Return (X, Y) of the center of cell containing provided text 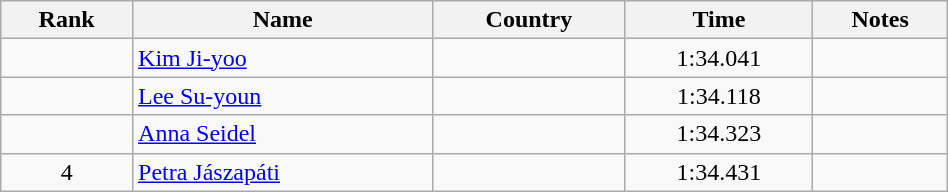
4 (67, 172)
Notes (880, 20)
Kim Ji-yoo (283, 58)
1:34.118 (719, 96)
Time (719, 20)
Petra Jászapáti (283, 172)
1:34.041 (719, 58)
1:34.323 (719, 134)
Country (529, 20)
1:34.431 (719, 172)
Rank (67, 20)
Anna Seidel (283, 134)
Lee Su-youn (283, 96)
Name (283, 20)
